Search for the cell housing the specified text and yield its [x, y] center coordinate. 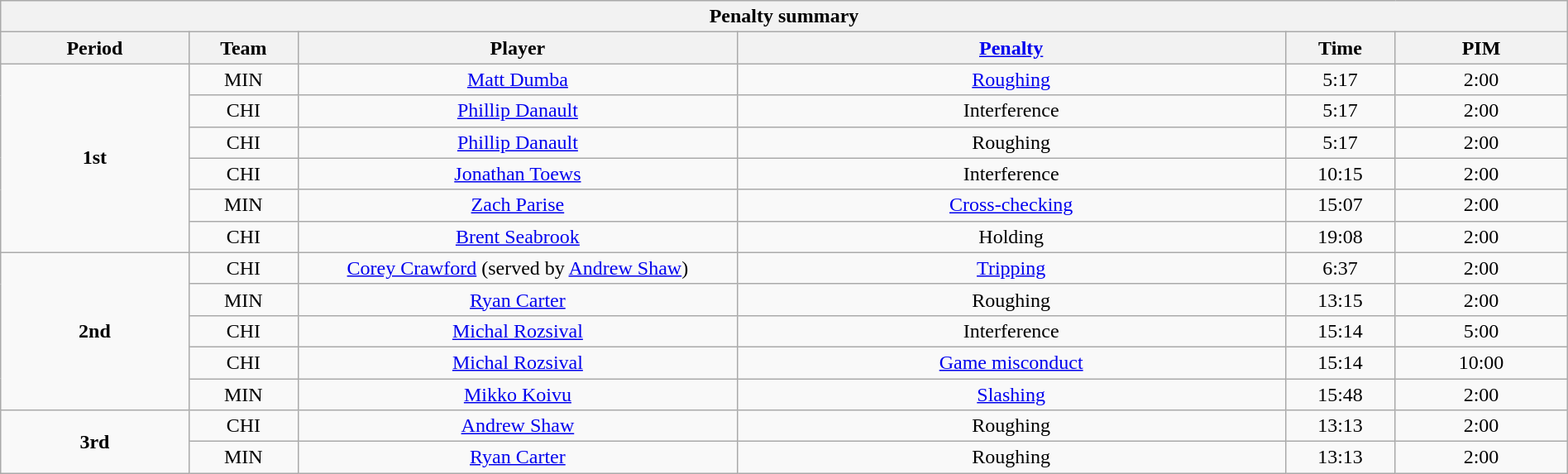
15:07 [1340, 205]
Zach Parise [518, 205]
3rd [94, 442]
2nd [94, 331]
Game misconduct [1011, 362]
Team [243, 48]
Andrew Shaw [518, 426]
10:00 [1481, 362]
1st [94, 158]
6:37 [1340, 268]
Tripping [1011, 268]
Brent Seabrook [518, 237]
15:48 [1340, 395]
Jonathan Toews [518, 174]
Player [518, 48]
Period [94, 48]
PIM [1481, 48]
Time [1340, 48]
Penalty summary [784, 17]
19:08 [1340, 237]
13:15 [1340, 299]
Penalty [1011, 48]
Slashing [1011, 395]
Matt Dumba [518, 79]
10:15 [1340, 174]
Corey Crawford (served by Andrew Shaw) [518, 268]
5:00 [1481, 331]
Cross-checking [1011, 205]
Holding [1011, 237]
Mikko Koivu [518, 395]
